Provide the (X, Y) coordinate of the cell's center where the given text is located.  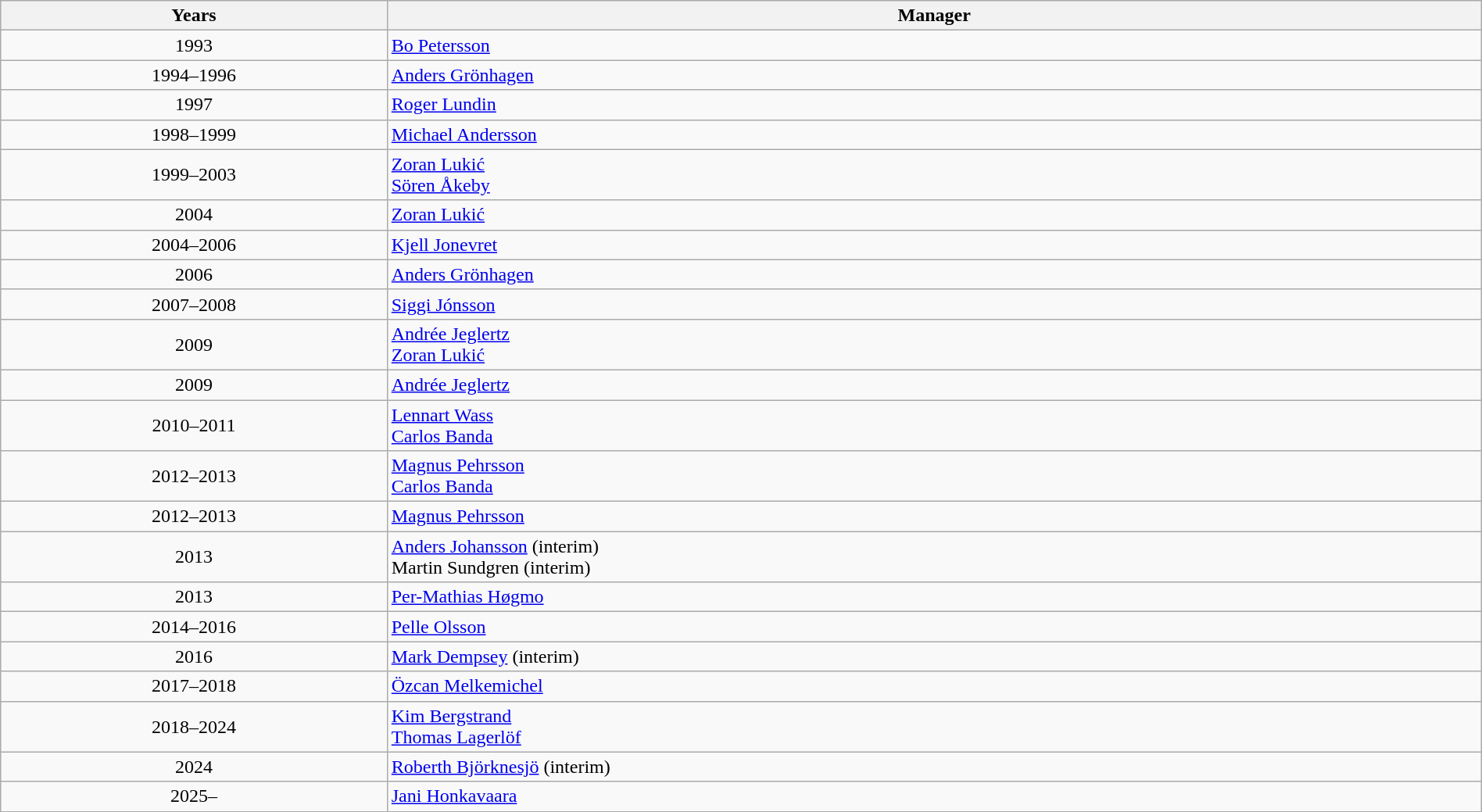
1999–2003 (194, 175)
1997 (194, 105)
Pelle Olsson (934, 627)
Roger Lundin (934, 105)
Bo Petersson (934, 45)
2025– (194, 796)
1994–1996 (194, 75)
Andrée Jeglertz (934, 385)
Mark Dempsey (interim) (934, 656)
Years (194, 16)
Michael Andersson (934, 134)
1993 (194, 45)
Roberth Björknesjö (interim) (934, 767)
2016 (194, 656)
2004 (194, 215)
Per-Mathias Høgmo (934, 597)
2017–2018 (194, 686)
2007–2008 (194, 304)
2006 (194, 274)
Magnus Pehrsson (934, 517)
Andrée Jeglertz Zoran Lukić (934, 344)
Kim Bergstrand Thomas Lagerlöf (934, 727)
Siggi Jónsson (934, 304)
Kjell Jonevret (934, 245)
Magnus Pehrsson Carlos Banda (934, 477)
2010–2011 (194, 425)
Jani Honkavaara (934, 796)
Anders Johansson (interim) Martin Sundgren (interim) (934, 556)
Manager (934, 16)
Lennart Wass Carlos Banda (934, 425)
1998–1999 (194, 134)
2024 (194, 767)
Zoran Lukić (934, 215)
Zoran Lukić Sören Åkeby (934, 175)
Özcan Melkemichel (934, 686)
2014–2016 (194, 627)
2018–2024 (194, 727)
2004–2006 (194, 245)
